Determine the (x, y) coordinate at the center of the cell enclosing the given text.  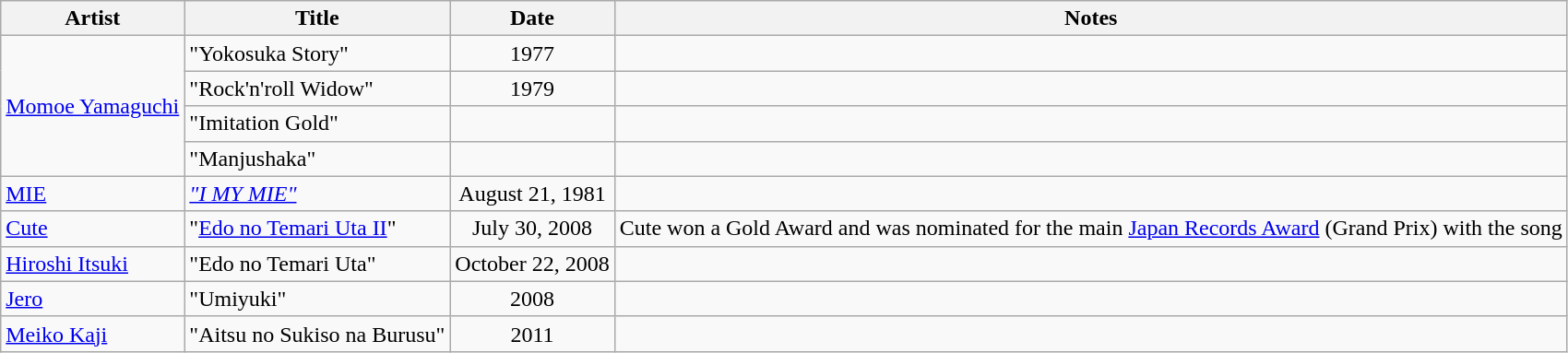
"Umiyuki" (317, 299)
Hiroshi Itsuki (92, 264)
1979 (532, 88)
Meiko Kaji (92, 334)
October 22, 2008 (532, 264)
"Edo no Temari Uta II" (317, 229)
Title (317, 18)
Artist (92, 18)
2011 (532, 334)
Date (532, 18)
2008 (532, 299)
"I MY MIE" (317, 194)
"Manjushaka" (317, 159)
"Edo no Temari Uta" (317, 264)
Momoe Yamaguchi (92, 106)
MIE (92, 194)
Notes (1090, 18)
Cute won a Gold Award and was nominated for the main Japan Records Award (Grand Prix) with the song (1090, 229)
"Yokosuka Story" (317, 53)
Cute (92, 229)
August 21, 1981 (532, 194)
Jero (92, 299)
"Aitsu no Sukiso na Burusu" (317, 334)
"Imitation Gold" (317, 124)
1977 (532, 53)
July 30, 2008 (532, 229)
"Rock'n'roll Widow" (317, 88)
